Search for the cell housing the specified text and yield its (x, y) center coordinate. 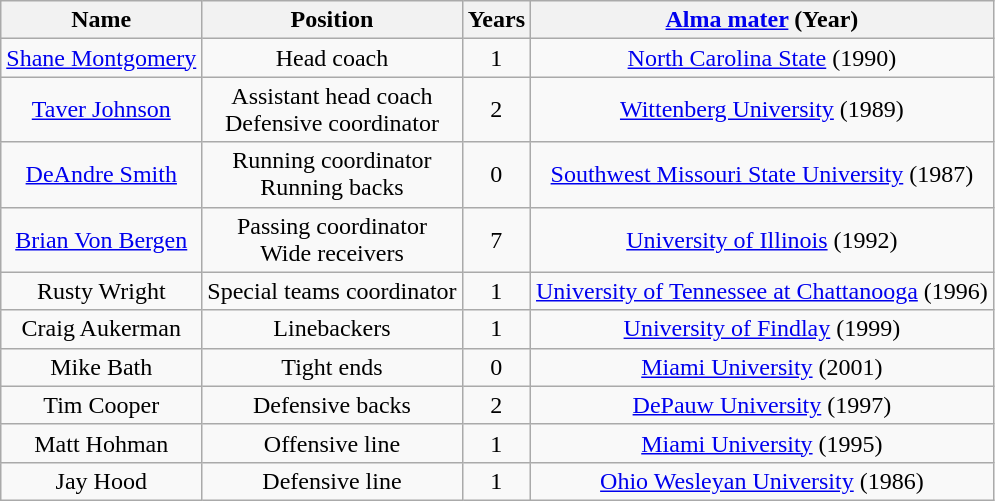
Taver Johnson (102, 110)
7 (496, 240)
Assistant head coachDefensive coordinator (332, 110)
Defensive line (332, 481)
Name (102, 20)
Tim Cooper (102, 405)
Shane Montgomery (102, 58)
Craig Aukerman (102, 329)
North Carolina State (1990) (762, 58)
Position (332, 20)
Head coach (332, 58)
Ohio Wesleyan University (1986) (762, 481)
Offensive line (332, 443)
Alma mater (Year) (762, 20)
Special teams coordinator (332, 291)
Brian Von Bergen (102, 240)
Defensive backs (332, 405)
Matt Hohman (102, 443)
Tight ends (332, 367)
Southwest Missouri State University (1987) (762, 174)
Running coordinatorRunning backs (332, 174)
Mike Bath (102, 367)
University of Illinois (1992) (762, 240)
Jay Hood (102, 481)
Linebackers (332, 329)
Wittenberg University (1989) (762, 110)
Miami University (1995) (762, 443)
Rusty Wright (102, 291)
University of Tennessee at Chattanooga (1996) (762, 291)
DePauw University (1997) (762, 405)
Miami University (2001) (762, 367)
Years (496, 20)
University of Findlay (1999) (762, 329)
Passing coordinatorWide receivers (332, 240)
DeAndre Smith (102, 174)
